Output the (X, Y) coordinate of the center of the cell containing the given text.  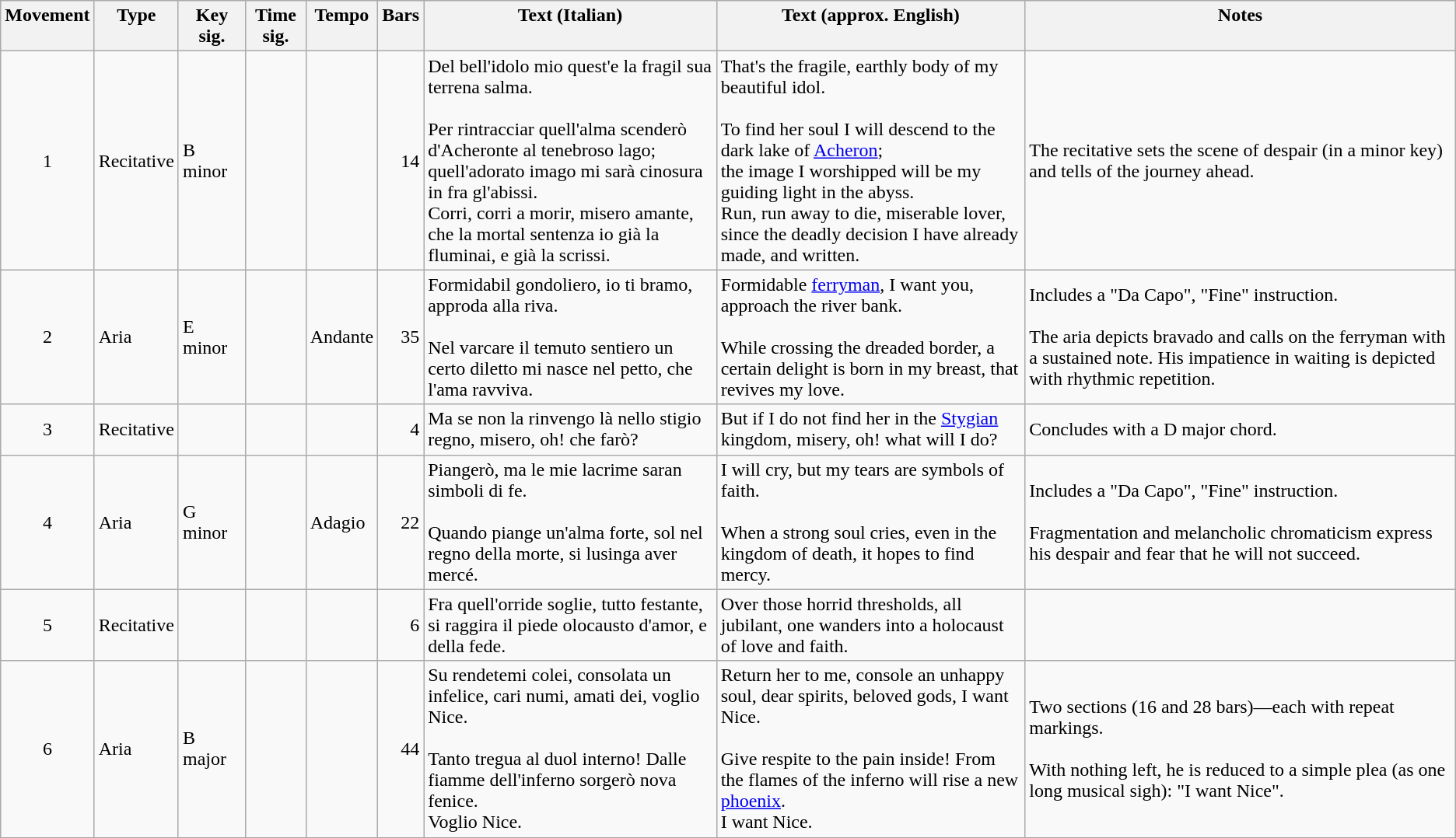
44 (401, 749)
5 (47, 625)
Adagio (341, 522)
Includes a "Da Capo", "Fine" instruction.Fragmentation and melancholic chromaticism express his despair and fear that he will not succeed. (1241, 522)
1 (47, 160)
3 (47, 429)
Fra quell'orride soglie, tutto festante, si raggira il piede olocausto d'amor, e della fede. (570, 625)
E minor (212, 337)
Andante (341, 337)
I will cry, but my tears are symbols of faith.When a strong soul cries, even in the kingdom of death, it hopes to find mercy. (871, 522)
B major (212, 749)
Time sig. (276, 26)
Ma se non la rinvengo là nello stigio regno, misero, oh! che farò? (570, 429)
Notes (1241, 26)
2 (47, 337)
Formidabil gondoliero, io ti bramo, approda alla riva.Nel varcare il temuto sentiero un certo diletto mi nasce nel petto, che l'ama ravviva. (570, 337)
Text (approx. English) (871, 26)
22 (401, 522)
Concludes with a D major chord. (1241, 429)
14 (401, 160)
G minor (212, 522)
35 (401, 337)
B minor (212, 160)
Tempo (341, 26)
Key sig. (212, 26)
But if I do not find her in the Stygian kingdom, misery, oh! what will I do? (871, 429)
Text (Italian) (570, 26)
Over those horrid thresholds, all jubilant, one wanders into a holocaust of love and faith. (871, 625)
Two sections (16 and 28 bars)—each with repeat markings.With nothing left, he is reduced to a simple plea (as one long musical sigh): "I want Nice". (1241, 749)
Movement (47, 26)
Type (136, 26)
The recitative sets the scene of despair (in a minor key) and tells of the journey ahead. (1241, 160)
Piangerò, ma le mie lacrime saran simboli di fe.Quando piange un'alma forte, sol nel regno della morte, si lusinga aver mercé. (570, 522)
Bars (401, 26)
